Extract the [x, y] coordinate from the center of the cell holding the provided text.  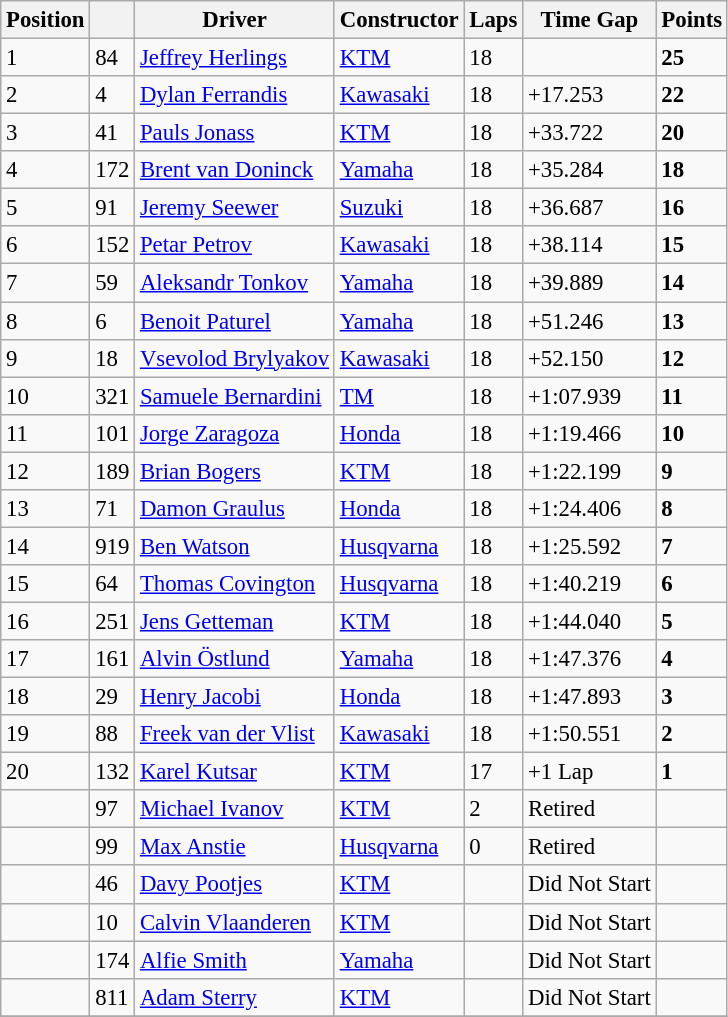
Aleksandr Tonkov [235, 283]
Jeffrey Herlings [235, 58]
Davy Pootjes [235, 885]
+17.253 [590, 95]
Jorge Zaragoza [235, 433]
Henry Jacobi [235, 697]
+33.722 [590, 133]
Points [692, 20]
Samuele Bernardini [235, 396]
Position [46, 20]
+1:19.466 [590, 433]
Freek van der Vlist [235, 734]
Adam Sterry [235, 997]
101 [112, 433]
Suzuki [399, 208]
+52.150 [590, 358]
+1:40.219 [590, 584]
TM [399, 396]
46 [112, 885]
Benoit Paturel [235, 321]
Laps [494, 20]
+1:44.040 [590, 621]
Karel Kutsar [235, 772]
251 [112, 621]
Vsevolod Brylyakov [235, 358]
22 [692, 95]
+1:22.199 [590, 471]
Alfie Smith [235, 960]
29 [112, 697]
0 [494, 847]
161 [112, 659]
Damon Graulus [235, 509]
41 [112, 133]
97 [112, 809]
174 [112, 960]
25 [692, 58]
919 [112, 546]
59 [112, 283]
Brent van Doninck [235, 170]
Time Gap [590, 20]
Jeremy Seewer [235, 208]
Thomas Covington [235, 584]
Ben Watson [235, 546]
172 [112, 170]
19 [46, 734]
99 [112, 847]
+1:24.406 [590, 509]
Michael Ivanov [235, 809]
Max Anstie [235, 847]
Petar Petrov [235, 245]
811 [112, 997]
84 [112, 58]
71 [112, 509]
+1:07.939 [590, 396]
+51.246 [590, 321]
88 [112, 734]
+1:47.376 [590, 659]
189 [112, 471]
Alvin Östlund [235, 659]
Driver [235, 20]
+39.889 [590, 283]
Brian Bogers [235, 471]
Constructor [399, 20]
+38.114 [590, 245]
Pauls Jonass [235, 133]
+1:47.893 [590, 697]
+1:25.592 [590, 546]
152 [112, 245]
321 [112, 396]
Calvin Vlaanderen [235, 922]
+1:50.551 [590, 734]
+35.284 [590, 170]
Jens Getteman [235, 621]
132 [112, 772]
91 [112, 208]
Dylan Ferrandis [235, 95]
+1 Lap [590, 772]
64 [112, 584]
+36.687 [590, 208]
